From the cell containing the given text, extract its center point as [x, y] coordinate. 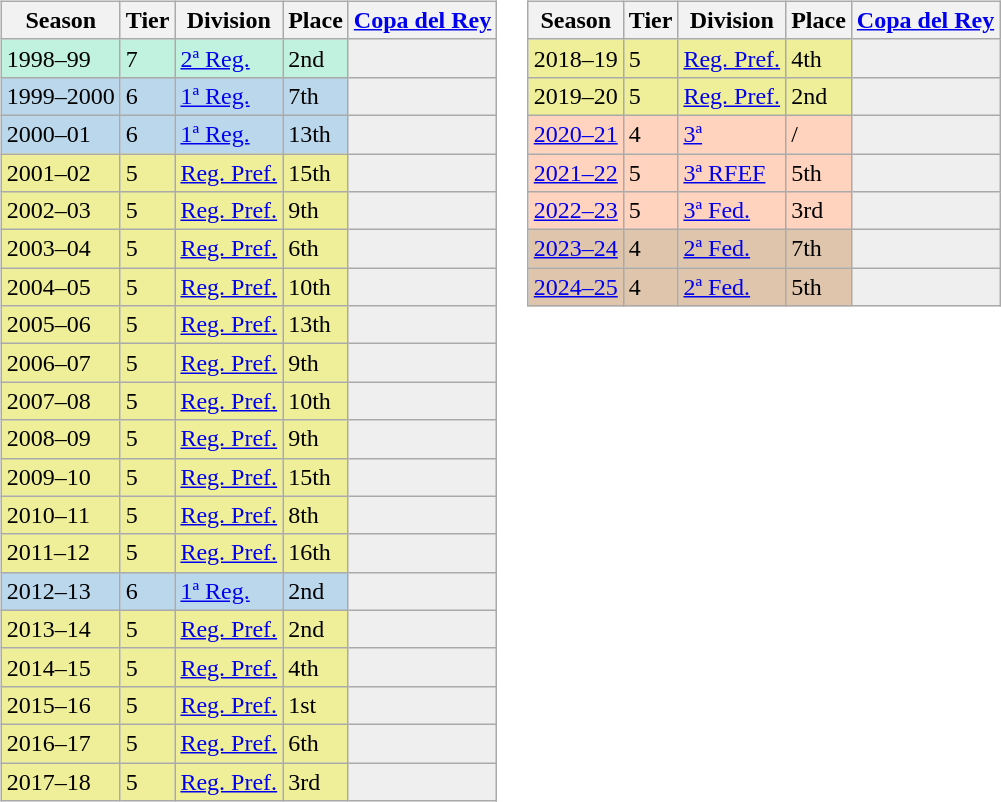
/ [819, 134]
8th [316, 515]
2009–10 [60, 477]
2001–02 [60, 173]
16th [316, 553]
2014–15 [60, 667]
2003–04 [60, 249]
2010–11 [60, 515]
3ª Fed. [732, 211]
2012–13 [60, 591]
2021–22 [576, 173]
2017–18 [60, 781]
2008–09 [60, 439]
3ª [732, 134]
2004–05 [60, 287]
1st [316, 705]
2020–21 [576, 134]
2013–14 [60, 629]
1998–99 [60, 58]
2011–12 [60, 553]
2024–25 [576, 287]
3ª RFEF [732, 173]
2022–23 [576, 211]
2016–17 [60, 743]
2023–24 [576, 249]
2015–16 [60, 705]
1999–2000 [60, 96]
2002–03 [60, 211]
2000–01 [60, 134]
2007–08 [60, 401]
7 [148, 58]
2019–20 [576, 96]
2006–07 [60, 363]
2ª Reg. [229, 58]
2018–19 [576, 58]
2005–06 [60, 325]
